Output the (X, Y) coordinate of the center of the cell containing the given text.  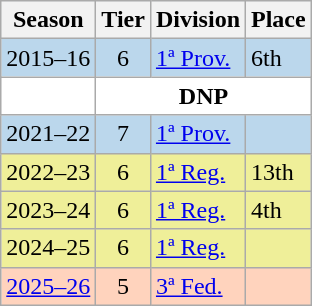
5 (124, 286)
6th (279, 58)
Division (198, 20)
2024–25 (48, 248)
3ª Fed. (198, 286)
2023–24 (48, 210)
DNP (204, 96)
Place (279, 20)
7 (124, 134)
2015–16 (48, 58)
2022–23 (48, 172)
Tier (124, 20)
Season (48, 20)
2021–22 (48, 134)
4th (279, 210)
2025–26 (48, 286)
13th (279, 172)
